Pinpoint the cell where the given text exists, returning its [X, Y] midpoint coordinate. 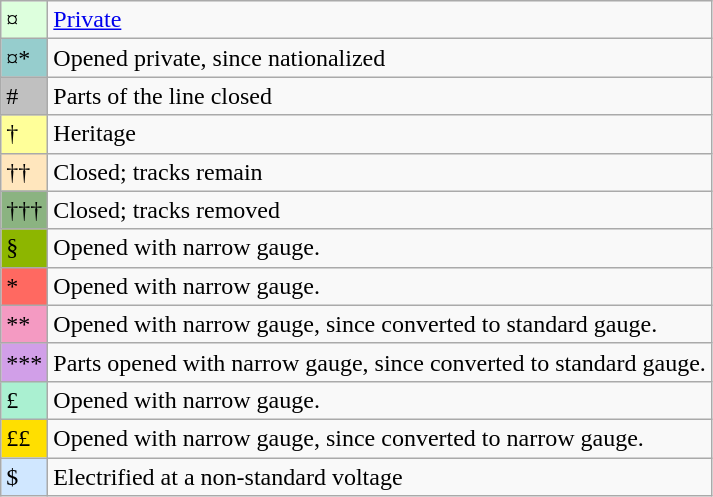
$ [24, 477]
££ [24, 438]
£ [24, 400]
Private [380, 20]
Parts opened with narrow gauge, since converted to standard gauge. [380, 362]
¤ [24, 20]
Closed; tracks removed [380, 210]
Closed; tracks remain [380, 172]
Opened with narrow gauge, since converted to standard gauge. [380, 324]
Heritage [380, 134]
Parts of the line closed [380, 96]
†† [24, 172]
††† [24, 210]
Opened private, since nationalized [380, 58]
§ [24, 248]
¤* [24, 58]
† [24, 134]
** [24, 324]
Opened with narrow gauge, since converted to narrow gauge. [380, 438]
Electrified at a non-standard voltage [380, 477]
*** [24, 362]
* [24, 286]
# [24, 96]
